Determine the (X, Y) coordinate at the center of the cell enclosing the given text.  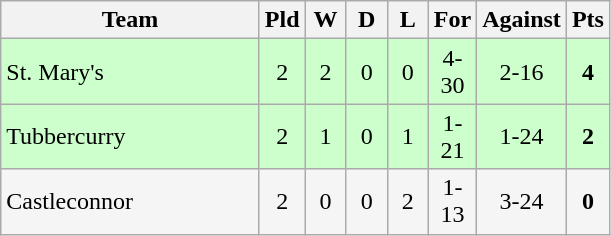
2-16 (522, 72)
W (326, 20)
St. Mary's (130, 72)
3-24 (522, 202)
4-30 (452, 72)
1-24 (522, 136)
Tubbercurry (130, 136)
Team (130, 20)
Pts (588, 20)
L (408, 20)
For (452, 20)
Against (522, 20)
Castleconnor (130, 202)
1-21 (452, 136)
1-13 (452, 202)
Pld (282, 20)
D (366, 20)
4 (588, 72)
